Determine the [X, Y] coordinate at the center of the cell enclosing the given text.  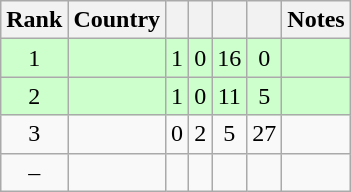
11 [230, 96]
27 [264, 134]
3 [34, 134]
Rank [34, 20]
Country [117, 20]
– [34, 172]
16 [230, 58]
Notes [316, 20]
